Detect which cell encompasses the target text, then output its (X, Y) center coordinate. 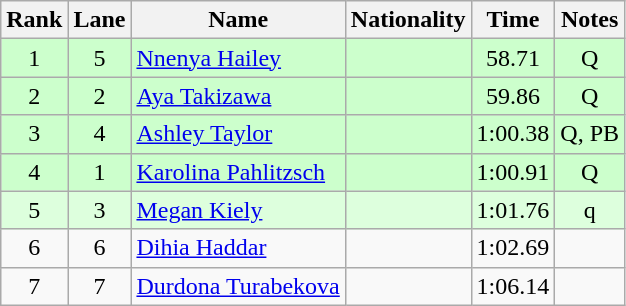
Dihia Haddar (238, 248)
Notes (590, 20)
Lane (100, 20)
Nationality (408, 20)
Time (513, 20)
Durdona Turabekova (238, 286)
Q, PB (590, 134)
Rank (34, 20)
Ashley Taylor (238, 134)
Name (238, 20)
1:00.91 (513, 172)
Nnenya Hailey (238, 58)
59.86 (513, 96)
Aya Takizawa (238, 96)
58.71 (513, 58)
1:06.14 (513, 286)
1:01.76 (513, 210)
q (590, 210)
1:00.38 (513, 134)
1:02.69 (513, 248)
Karolina Pahlitzsch (238, 172)
Megan Kiely (238, 210)
